From the cell containing the given text, extract its center point as [X, Y] coordinate. 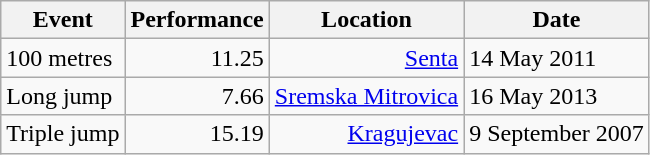
Performance [197, 20]
11.25 [197, 58]
Long jump [63, 96]
100 metres [63, 58]
7.66 [197, 96]
16 May 2013 [557, 96]
Triple jump [63, 134]
Kragujevac [366, 134]
14 May 2011 [557, 58]
Date [557, 20]
Location [366, 20]
Sremska Mitrovica [366, 96]
15.19 [197, 134]
Event [63, 20]
Senta [366, 58]
9 September 2007 [557, 134]
